Extract the (x, y) coordinate from the center of the cell holding the provided text.  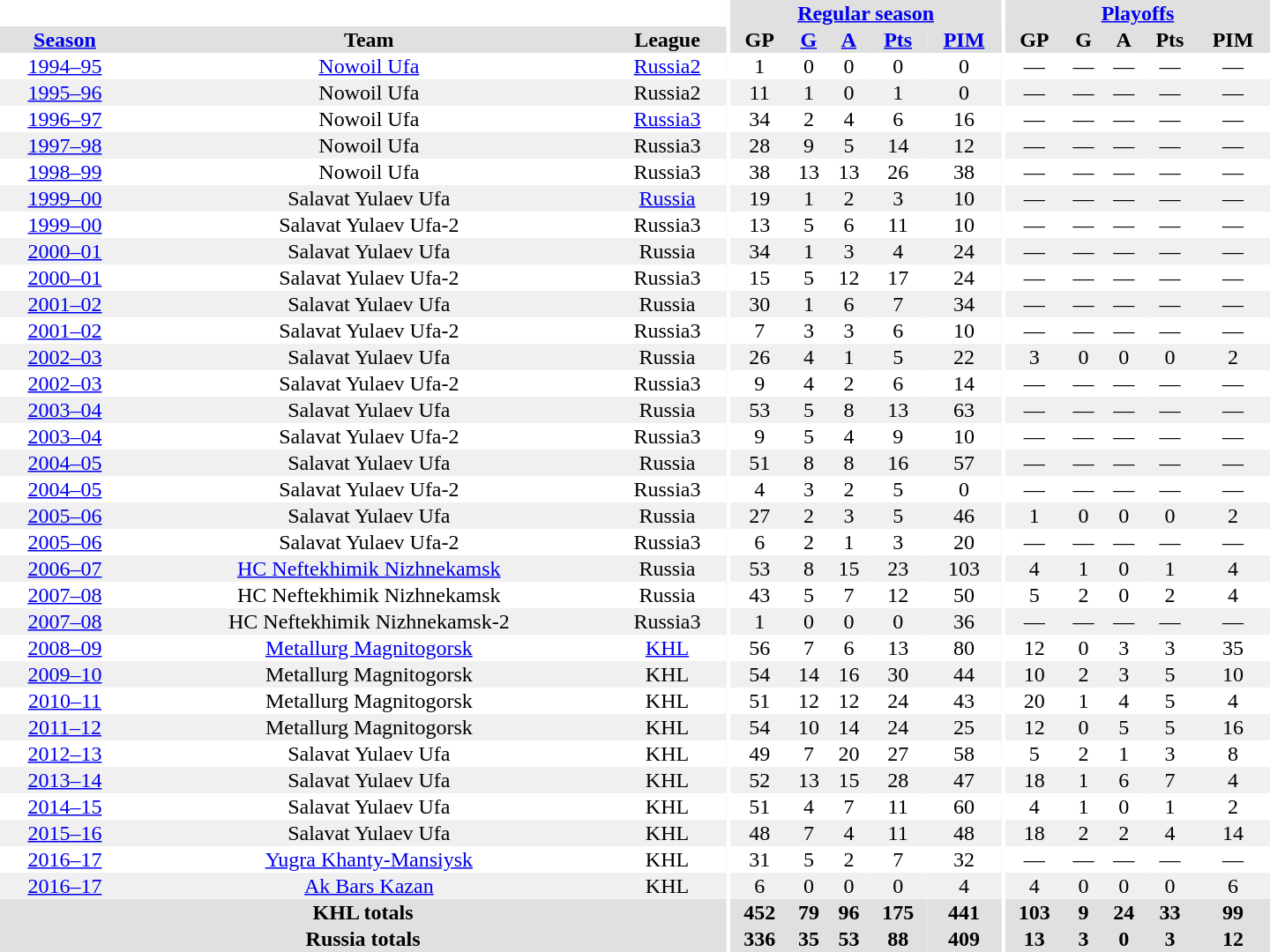
452 (759, 912)
49 (759, 754)
Team (369, 40)
1996–97 (65, 119)
63 (964, 410)
2014–15 (65, 807)
Season (65, 40)
2006–07 (65, 569)
23 (898, 569)
33 (1169, 912)
2013–14 (65, 780)
96 (849, 912)
44 (964, 674)
441 (964, 912)
57 (964, 463)
36 (964, 621)
46 (964, 516)
Russia totals (363, 939)
2011–12 (65, 727)
2009–10 (65, 674)
22 (964, 357)
17 (898, 278)
99 (1233, 912)
Playoffs (1138, 13)
60 (964, 807)
1994–95 (65, 66)
2010–11 (65, 701)
175 (898, 912)
50 (964, 595)
80 (964, 648)
Yugra Khanty-Mansiysk (369, 859)
47 (964, 780)
1997–98 (65, 145)
25 (964, 727)
Ak Bars Kazan (369, 886)
2015–16 (65, 833)
409 (964, 939)
32 (964, 859)
HC Neftekhimik Nizhnekamsk-2 (369, 621)
2008–09 (65, 648)
58 (964, 754)
1995–96 (65, 93)
1998–99 (65, 172)
Regular season (866, 13)
336 (759, 939)
56 (759, 648)
2012–13 (65, 754)
79 (809, 912)
31 (759, 859)
19 (759, 198)
League (667, 40)
88 (898, 939)
KHL totals (363, 912)
52 (759, 780)
